Detect which cell encompasses the target text, then output its (X, Y) center coordinate. 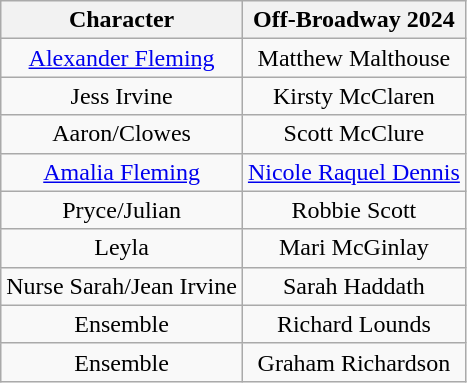
Robbie Scott (354, 210)
Amalia Fleming (122, 172)
Leyla (122, 248)
Mari McGinlay (354, 248)
Aaron/Clowes (122, 134)
Richard Lounds (354, 324)
Alexander Fleming (122, 58)
Off-Broadway 2024 (354, 20)
Kirsty McClaren (354, 96)
Character (122, 20)
Scott McClure (354, 134)
Nicole Raquel Dennis (354, 172)
Graham Richardson (354, 362)
Matthew Malthouse (354, 58)
Pryce/Julian (122, 210)
Jess Irvine (122, 96)
Sarah Haddath (354, 286)
Nurse Sarah/Jean Irvine (122, 286)
